Find where the given text appears and provide that cell's center as [x, y] coordinate. 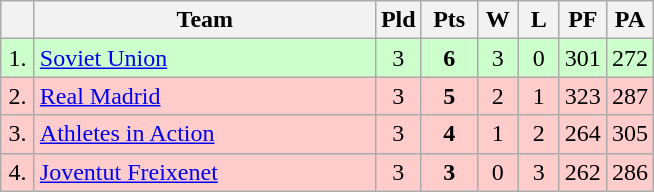
6 [449, 58]
305 [630, 134]
1. [18, 58]
Soviet Union [204, 58]
Pld [398, 20]
4. [18, 172]
Pts [449, 20]
W [498, 20]
PA [630, 20]
4 [449, 134]
3. [18, 134]
301 [582, 58]
287 [630, 96]
2. [18, 96]
323 [582, 96]
L [538, 20]
Athletes in Action [204, 134]
264 [582, 134]
286 [630, 172]
Joventut Freixenet [204, 172]
262 [582, 172]
272 [630, 58]
PF [582, 20]
Real Madrid [204, 96]
5 [449, 96]
Team [204, 20]
